Pinpoint the cell where the given text exists, returning its (x, y) midpoint coordinate. 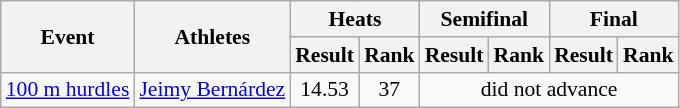
did not advance (550, 90)
Semifinal (484, 19)
14.53 (324, 90)
Event (68, 36)
100 m hurdles (68, 90)
Heats (354, 19)
Athletes (212, 36)
Jeimy Bernárdez (212, 90)
37 (390, 90)
Final (614, 19)
